Provide the (x, y) coordinate of the cell's center where the given text is located.  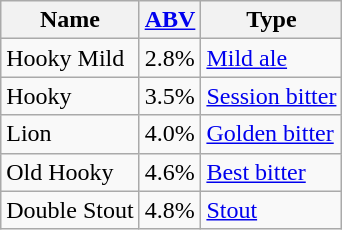
4.6% (170, 172)
Hooky Mild (70, 58)
2.8% (170, 58)
Mild ale (272, 58)
4.0% (170, 134)
4.8% (170, 210)
Session bitter (272, 96)
Best bitter (272, 172)
3.5% (170, 96)
ABV (170, 20)
Double Stout (70, 210)
Golden bitter (272, 134)
Lion (70, 134)
Old Hooky (70, 172)
Stout (272, 210)
Name (70, 20)
Hooky (70, 96)
Type (272, 20)
